Output the [X, Y] coordinate of the center of the cell containing the given text.  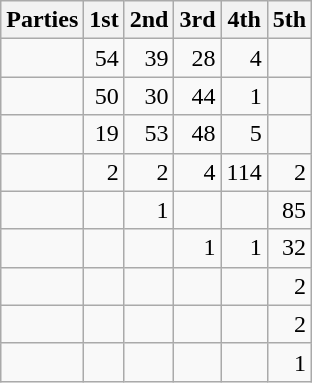
48 [198, 134]
114 [244, 172]
4th [244, 20]
53 [149, 134]
3rd [198, 20]
39 [149, 58]
19 [104, 134]
44 [198, 96]
5th [289, 20]
85 [289, 210]
32 [289, 248]
1st [104, 20]
Parties [42, 20]
30 [149, 96]
54 [104, 58]
2nd [149, 20]
50 [104, 96]
28 [198, 58]
5 [244, 134]
